Provide the (X, Y) coordinate of the cell's center where the given text is located.  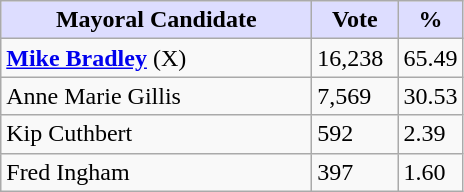
592 (355, 134)
397 (355, 172)
Mike Bradley (X) (156, 58)
Fred Ingham (156, 172)
Mayoral Candidate (156, 20)
Kip Cuthbert (156, 134)
1.60 (430, 172)
Anne Marie Gillis (156, 96)
7,569 (355, 96)
Vote (355, 20)
65.49 (430, 58)
30.53 (430, 96)
2.39 (430, 134)
16,238 (355, 58)
% (430, 20)
